Pinpoint the cell where the given text exists, returning its [X, Y] midpoint coordinate. 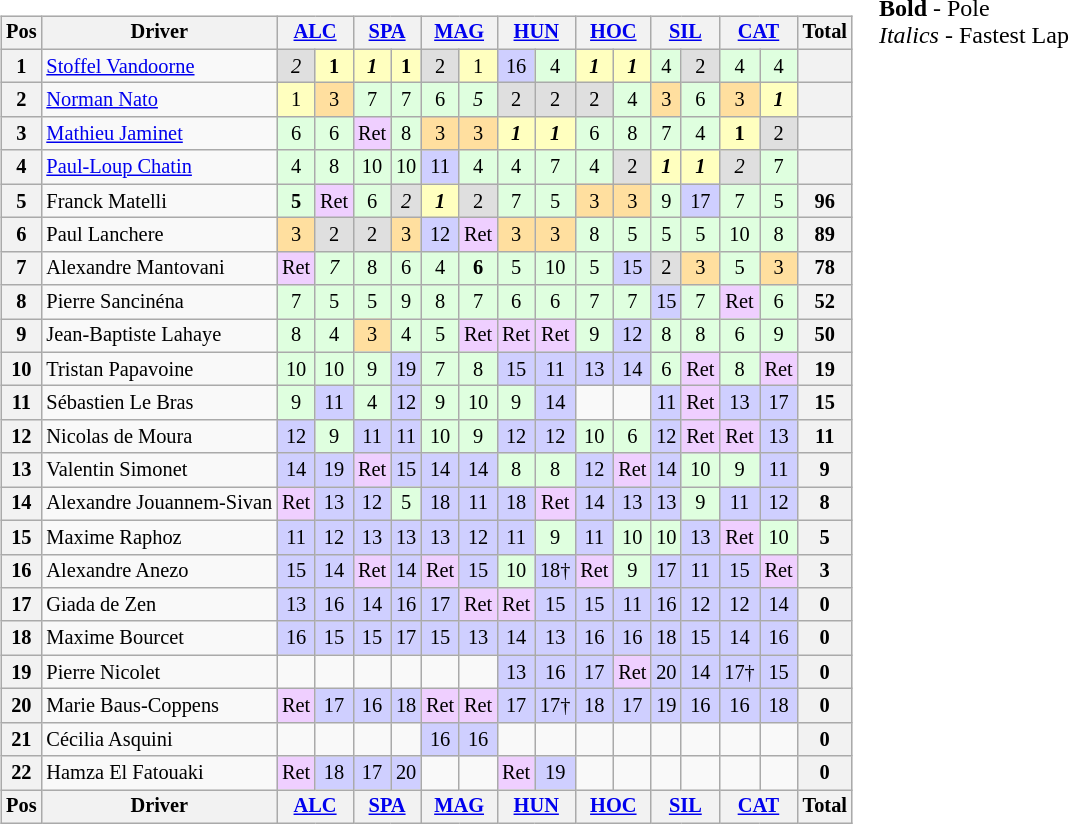
89 [825, 235]
Maxime Bourcet [159, 638]
Pierre Sancinéna [159, 302]
Norman Nato [159, 100]
Alexandre Mantovani [159, 268]
Hamza El Fatouaki [159, 773]
Alexandre Anezo [159, 571]
22 [21, 773]
Stoffel Vandoorne [159, 66]
Alexandre Jouannem-Sivan [159, 504]
Nicolas de Moura [159, 437]
Tristan Papavoine [159, 369]
Pierre Nicolet [159, 672]
Giada de Zen [159, 605]
Marie Baus-Coppens [159, 706]
Valentin Simonet [159, 470]
Franck Matelli [159, 201]
96 [825, 201]
Paul-Loup Chatin [159, 167]
Sébastien Le Bras [159, 403]
18† [555, 571]
21 [21, 739]
Maxime Raphoz [159, 537]
Paul Lanchere [159, 235]
Mathieu Jaminet [159, 134]
52 [825, 302]
78 [825, 268]
Cécilia Asquini [159, 739]
Jean-Baptiste Lahaye [159, 336]
50 [825, 336]
